Provide the [X, Y] coordinate of the cell's center where the given text is located.  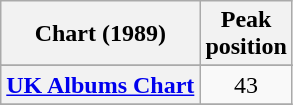
Peakposition [246, 34]
UK Albums Chart [100, 85]
43 [246, 85]
Chart (1989) [100, 34]
